Determine the (X, Y) coordinate at the center of the cell enclosing the given text.  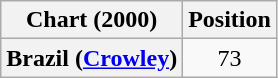
73 (230, 58)
Position (230, 20)
Chart (2000) (92, 20)
Brazil (Crowley) (92, 58)
